Identify which cell holds the provided text, then report its (X, Y) central coordinate. 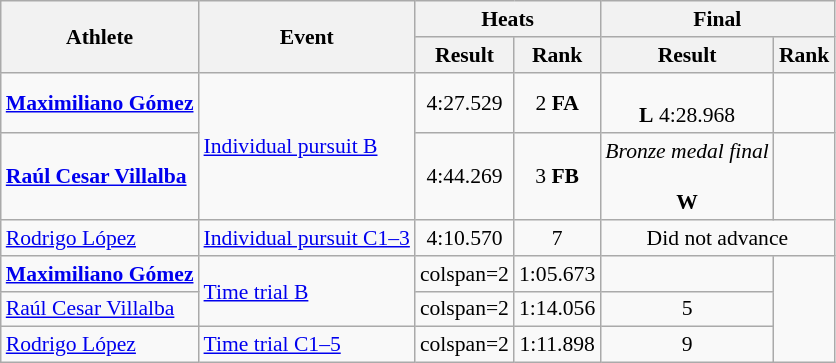
7 (557, 238)
Time trial C1–5 (307, 345)
4:10.570 (464, 238)
1:11.898 (557, 345)
9 (687, 345)
Did not advance (717, 238)
1:14.056 (557, 309)
Time trial B (307, 292)
Individual pursuit C1–3 (307, 238)
Final (717, 19)
4:44.269 (464, 178)
Heats (508, 19)
4:27.529 (464, 102)
Individual pursuit B (307, 146)
1:05.673 (557, 274)
Bronze medal finalW (687, 178)
5 (687, 309)
L 4:28.968 (687, 102)
Athlete (100, 36)
2 FA (557, 102)
Event (307, 36)
3 FB (557, 178)
